Capture the cell that displays the provided text and extract its (X, Y) central coordinate. 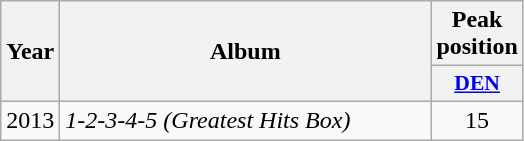
15 (477, 120)
DEN (477, 84)
1-2-3-4-5 (Greatest Hits Box) (246, 120)
Peak position (477, 34)
Album (246, 52)
2013 (30, 120)
Year (30, 52)
